Identify which cell holds the provided text, then report its [x, y] central coordinate. 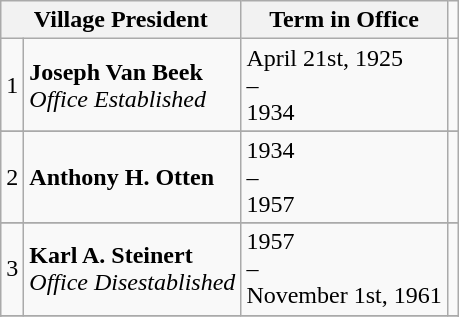
1934– 1957 [344, 177]
3 [12, 269]
Karl A. SteinertOffice Disestablished [132, 269]
Village President [121, 20]
Joseph Van BeekOffice Established [132, 85]
Term in Office [344, 20]
April 21st, 1925–1934 [344, 85]
1 [12, 85]
2 [12, 177]
Anthony H. Otten [132, 177]
1957– November 1st, 1961 [344, 269]
